Capture the cell that displays the provided text and extract its (X, Y) central coordinate. 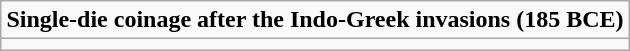
Single-die coinage after the Indo-Greek invasions (185 BCE) (315, 20)
